For the text-containing cell, return its midpoint in [x, y] coordinate format. 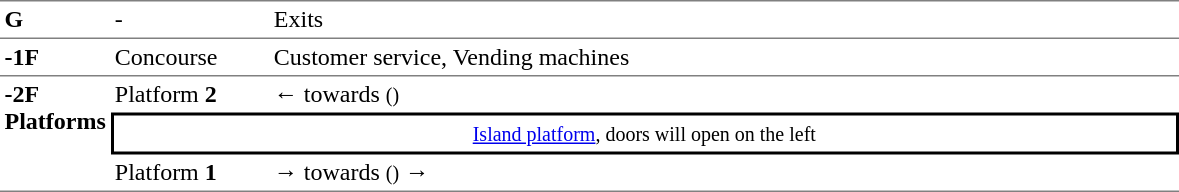
-1F [55, 58]
- [190, 19]
Island platform, doors will open on the left [644, 133]
Platform 2 [190, 94]
Customer service, Vending machines [724, 58]
-2FPlatforms [55, 134]
Platform 1 [190, 173]
← towards () [724, 94]
→ towards () → [724, 173]
Concourse [190, 58]
Exits [724, 19]
G [55, 19]
